Capture the cell that displays the provided text and extract its (X, Y) central coordinate. 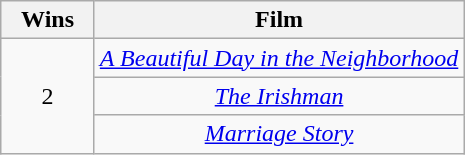
The Irishman (278, 96)
Film (278, 20)
2 (48, 96)
A Beautiful Day in the Neighborhood (278, 58)
Marriage Story (278, 134)
Wins (48, 20)
